Output the [X, Y] coordinate of the center of the cell containing the given text.  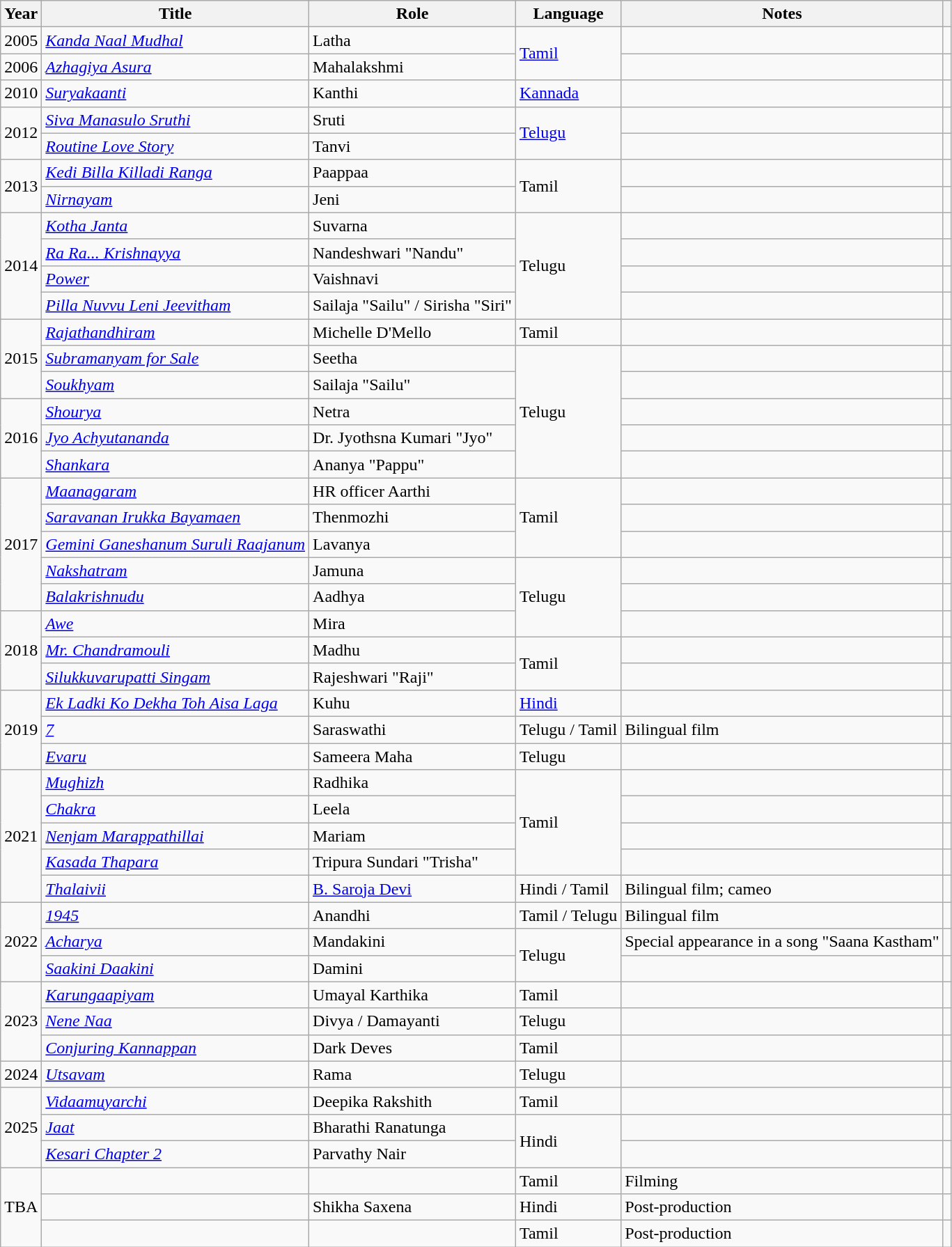
Rajeshwari "Raji" [412, 676]
Anandhi [412, 915]
B. Saroja Devi [412, 889]
Jamuna [412, 571]
2015 [21, 359]
Shourya [175, 412]
Nandeshwari "Nandu" [412, 252]
Tripura Sundari "Trisha" [412, 862]
2023 [21, 1021]
Siva Manasulo Sruthi [175, 120]
Silukkuvarupatti Singam [175, 676]
Bilingual film; cameo [782, 889]
2014 [21, 265]
Special appearance in a song "Saana Kastham" [782, 942]
Umayal Karthika [412, 995]
Maanagaram [175, 491]
Rajathandhiram [175, 332]
Divya / Damayanti [412, 1021]
Pilla Nuvvu Leni Jeevitham [175, 305]
Saakini Daakini [175, 968]
Kuhu [412, 703]
Notes [782, 14]
Paappaa [412, 173]
2017 [21, 544]
Sruti [412, 120]
Ek Ladki Ko Dekha Toh Aisa Laga [175, 703]
Suvarna [412, 226]
2021 [21, 836]
Acharya [175, 942]
Nakshatram [175, 571]
Jeni [412, 199]
Vidaamuyarchi [175, 1101]
Tanvi [412, 146]
Title [175, 14]
Aadhya [412, 597]
Thalaivii [175, 889]
Year [21, 14]
Thenmozhi [412, 518]
Shikha Saxena [412, 1207]
Ra Ra... Krishnayya [175, 252]
Bharathi Ranatunga [412, 1127]
Nirnayam [175, 199]
Telugu / Tamil [568, 729]
Dark Deves [412, 1048]
Deepika Rakshith [412, 1101]
Jaat [175, 1127]
Seetha [412, 359]
Evaru [175, 756]
Power [175, 279]
Filming [782, 1181]
2025 [21, 1127]
Michelle D'Mello [412, 332]
Gemini Ganeshanum Suruli Raajanum [175, 544]
Ananya "Pappu" [412, 465]
Sailaja "Sailu" / Sirisha "Siri" [412, 305]
Lavanya [412, 544]
Kannada [568, 93]
Routine Love Story [175, 146]
Mandakini [412, 942]
Chakra [175, 810]
Mahalakshmi [412, 67]
Jyo Achyutananda [175, 438]
Balakrishnudu [175, 597]
7 [175, 729]
Shankara [175, 465]
2018 [21, 650]
2005 [21, 40]
Radhika [412, 783]
Mughizh [175, 783]
HR officer Aarthi [412, 491]
Azhagiya Asura [175, 67]
Kesari Chapter 2 [175, 1154]
Tamil / Telugu [568, 915]
2006 [21, 67]
1945 [175, 915]
Language [568, 14]
Dr. Jyothsna Kumari "Jyo" [412, 438]
Kasada Thapara [175, 862]
Sailaja "Sailu" [412, 385]
Mr. Chandramouli [175, 650]
Subramanyam for Sale [175, 359]
Parvathy Nair [412, 1154]
Suryakaanti [175, 93]
Kotha Janta [175, 226]
Damini [412, 968]
Vaishnavi [412, 279]
Saraswathi [412, 729]
Soukhyam [175, 385]
2016 [21, 438]
Madhu [412, 650]
Mira [412, 623]
2024 [21, 1074]
Kanda Naal Mudhal [175, 40]
Karungaapiyam [175, 995]
2022 [21, 942]
Mariam [412, 836]
Nenjam Marappathillai [175, 836]
Leela [412, 810]
Hindi / Tamil [568, 889]
Sameera Maha [412, 756]
2013 [21, 186]
Awe [175, 623]
Role [412, 14]
Utsavam [175, 1074]
Conjuring Kannappan [175, 1048]
TBA [21, 1207]
Kanthi [412, 93]
2010 [21, 93]
Latha [412, 40]
Saravanan Irukka Bayamaen [175, 518]
Rama [412, 1074]
Kedi Billa Killadi Ranga [175, 173]
Netra [412, 412]
2019 [21, 729]
2012 [21, 133]
Nene Naa [175, 1021]
